Return the [x, y] coordinate for the center point of the cell that contains the specified text.  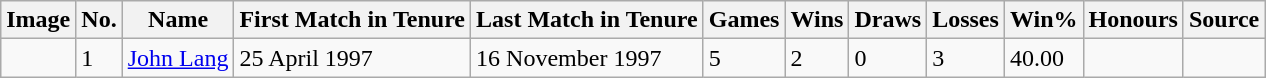
Win% [1044, 20]
2 [817, 58]
Games [744, 20]
1 [99, 58]
40.00 [1044, 58]
25 April 1997 [352, 58]
Source [1224, 20]
0 [888, 58]
No. [99, 20]
John Lang [178, 58]
5 [744, 58]
First Match in Tenure [352, 20]
16 November 1997 [588, 58]
Losses [966, 20]
Name [178, 20]
Last Match in Tenure [588, 20]
Draws [888, 20]
Wins [817, 20]
3 [966, 58]
Honours [1133, 20]
Image [38, 20]
